Identify which cell holds the provided text, then report its [X, Y] central coordinate. 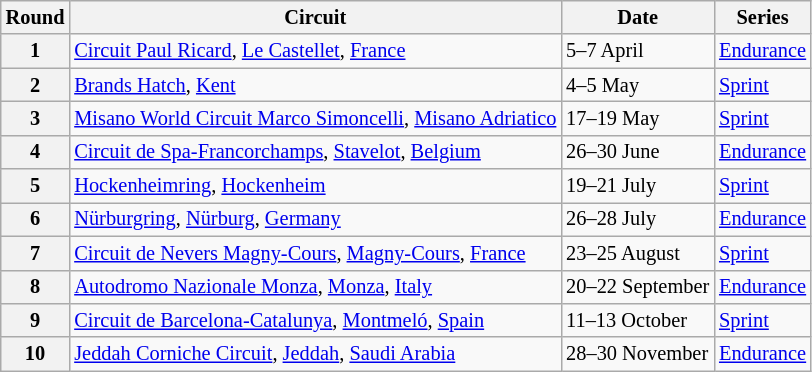
4–5 May [638, 85]
4 [36, 152]
26–28 July [638, 219]
Round [36, 17]
Autodromo Nazionale Monza, Monza, Italy [315, 287]
Nürburgring, Nürburg, Germany [315, 219]
Brands Hatch, Kent [315, 85]
9 [36, 320]
26–30 June [638, 152]
5–7 April [638, 51]
Misano World Circuit Marco Simoncelli, Misano Adriatico [315, 118]
Circuit [315, 17]
6 [36, 219]
10 [36, 354]
20–22 September [638, 287]
Hockenheimring, Hockenheim [315, 186]
Series [762, 17]
3 [36, 118]
Circuit Paul Ricard, Le Castellet, France [315, 51]
17–19 May [638, 118]
7 [36, 253]
1 [36, 51]
Circuit de Barcelona-Catalunya, Montmeló, Spain [315, 320]
Jeddah Corniche Circuit, Jeddah, Saudi Arabia [315, 354]
23–25 August [638, 253]
Date [638, 17]
28–30 November [638, 354]
8 [36, 287]
2 [36, 85]
11–13 October [638, 320]
5 [36, 186]
Circuit de Nevers Magny-Cours, Magny-Cours, France [315, 253]
Circuit de Spa-Francorchamps, Stavelot, Belgium [315, 152]
19–21 July [638, 186]
